Capture the cell that displays the provided text and extract its (x, y) central coordinate. 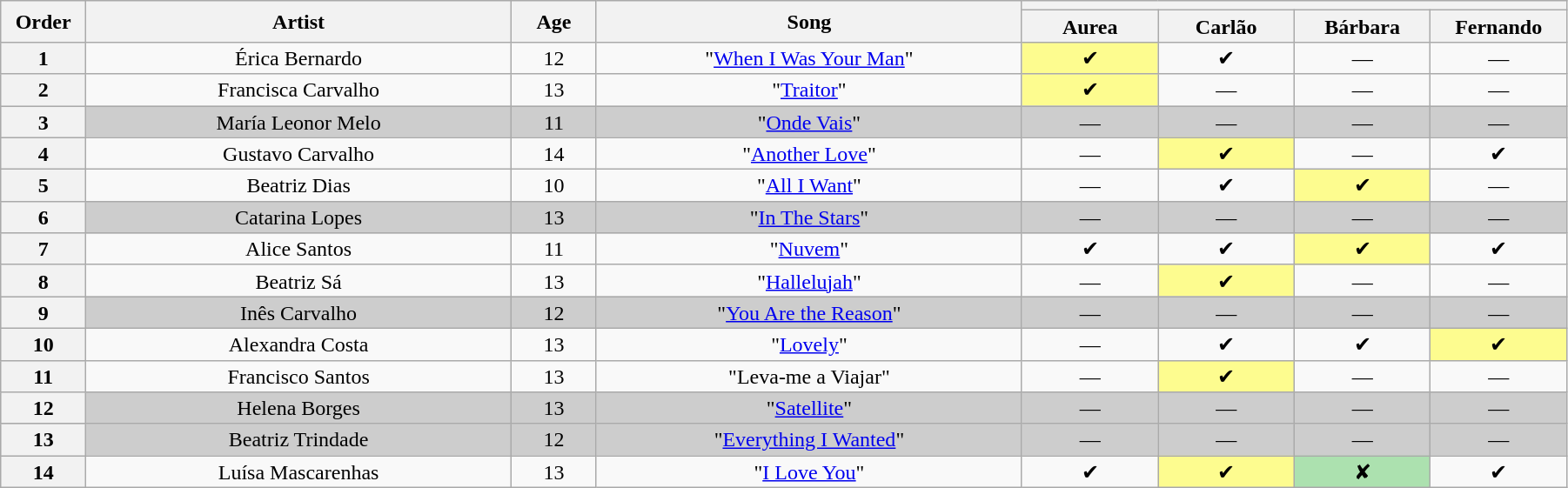
7 (44, 249)
"Nuvem" (809, 249)
Bárbara (1362, 26)
6 (44, 217)
2 (44, 90)
"Onde Vais" (809, 122)
Fernando (1498, 26)
Catarina Lopes (299, 217)
Aurea (1089, 26)
Inês Carvalho (299, 313)
Helena Borges (299, 409)
"Lovely" (809, 344)
✘ (1362, 471)
Alice Santos (299, 249)
Age (554, 22)
3 (44, 122)
María Leonor Melo (299, 122)
"I Love You" (809, 471)
Francisco Santos (299, 376)
Song (809, 22)
Beatriz Sá (299, 280)
Érica Bernardo (299, 57)
"Everything I Wanted" (809, 440)
"Hallelujah" (809, 280)
Francisca Carvalho (299, 90)
Beatriz Trindade (299, 440)
8 (44, 280)
Luísa Mascarenhas (299, 471)
Carlão (1226, 26)
"Satellite" (809, 409)
"Leva-me a Viajar" (809, 376)
"When I Was Your Man" (809, 57)
"Another Love" (809, 153)
"All I Want" (809, 186)
Beatriz Dias (299, 186)
"In The Stars" (809, 217)
5 (44, 186)
Gustavo Carvalho (299, 153)
9 (44, 313)
"You Are the Reason" (809, 313)
1 (44, 57)
Artist (299, 22)
Alexandra Costa (299, 344)
4 (44, 153)
Order (44, 22)
"Traitor" (809, 90)
